Capture the cell that displays the provided text and extract its [x, y] central coordinate. 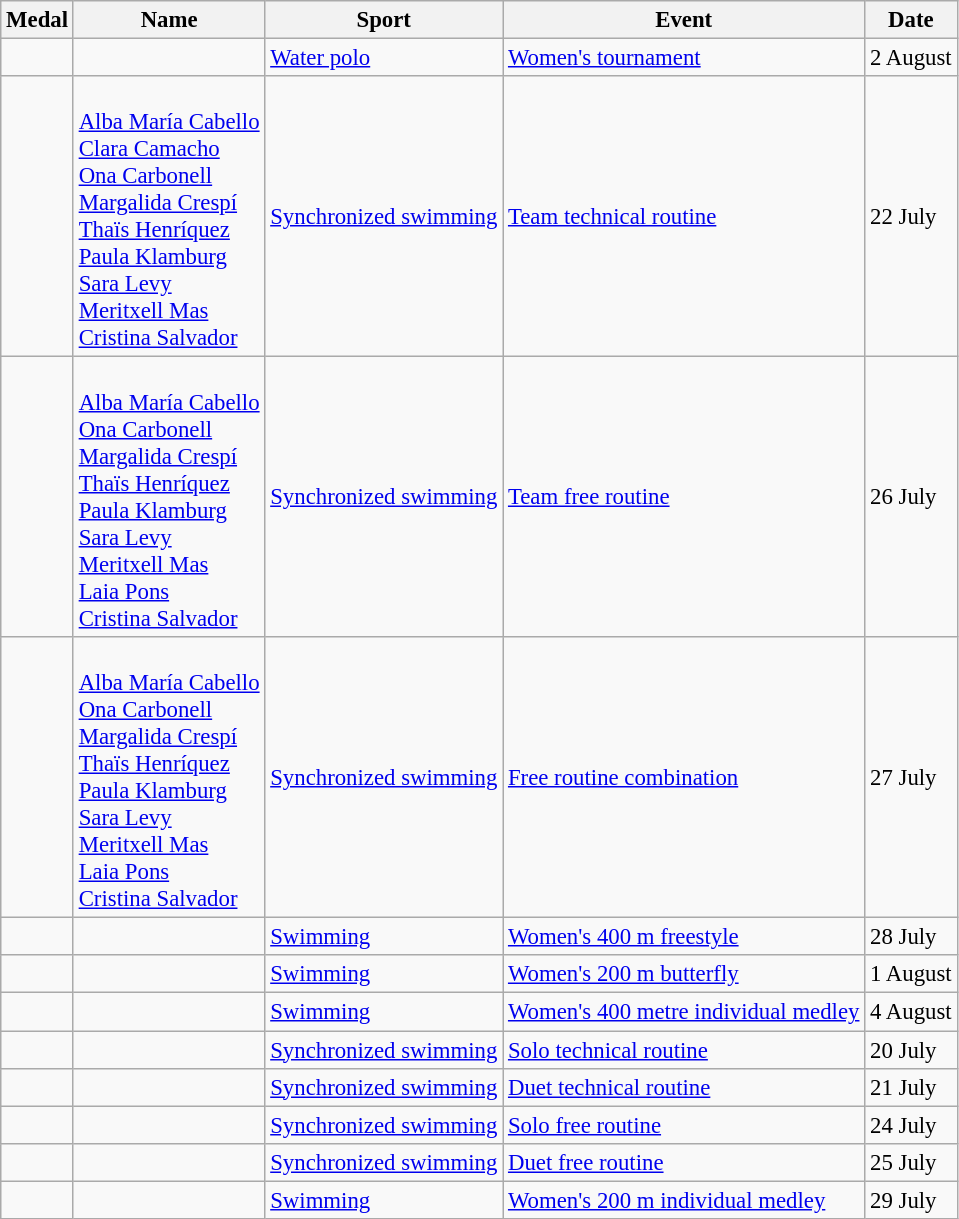
Women's 200 m butterfly [684, 975]
Water polo [384, 58]
26 July [911, 498]
Alba María CabelloClara CamachoOna CarbonellMargalida CrespíThaïs HenríquezPaula KlamburgSara LevyMeritxell MasCristina Salvador [169, 216]
Women's 400 metre individual medley [684, 1012]
Duet free routine [684, 1162]
Team technical routine [684, 216]
28 July [911, 937]
29 July [911, 1200]
21 July [911, 1087]
Event [684, 20]
Solo free routine [684, 1125]
20 July [911, 1050]
2 August [911, 58]
Team free routine [684, 498]
Date [911, 20]
1 August [911, 975]
Women's 400 m freestyle [684, 937]
Solo technical routine [684, 1050]
Duet technical routine [684, 1087]
27 July [911, 778]
Medal [38, 20]
24 July [911, 1125]
4 August [911, 1012]
Sport [384, 20]
Free routine combination [684, 778]
Name [169, 20]
22 July [911, 216]
Women's 200 m individual medley [684, 1200]
Women's tournament [684, 58]
25 July [911, 1162]
